Capture the cell that displays the provided text and extract its [x, y] central coordinate. 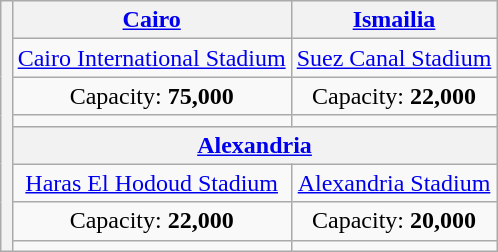
Cairo [152, 20]
Capacity: 75,000 [152, 96]
Capacity: 20,000 [394, 221]
Haras El Hodoud Stadium [152, 183]
Cairo International Stadium [152, 58]
Alexandria [254, 145]
Suez Canal Stadium [394, 58]
Ismailia [394, 20]
Alexandria Stadium [394, 183]
